Return (X, Y) of the center of cell containing provided text 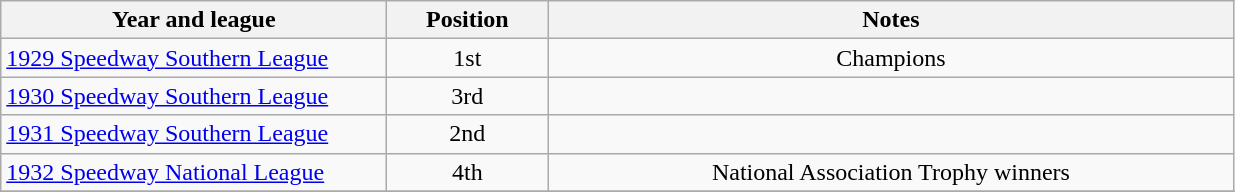
1931 Speedway Southern League (194, 134)
1929 Speedway Southern League (194, 58)
Champions (891, 58)
1932 Speedway National League (194, 172)
Position (468, 20)
2nd (468, 134)
3rd (468, 96)
Notes (891, 20)
1st (468, 58)
1930 Speedway Southern League (194, 96)
4th (468, 172)
National Association Trophy winners (891, 172)
Year and league (194, 20)
